Extract the (X, Y) coordinate from the center of the cell holding the provided text.  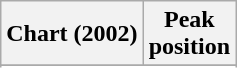
Peakposition (189, 34)
Chart (2002) (72, 34)
